Determine the [x, y] coordinate at the center of the cell enclosing the given text.  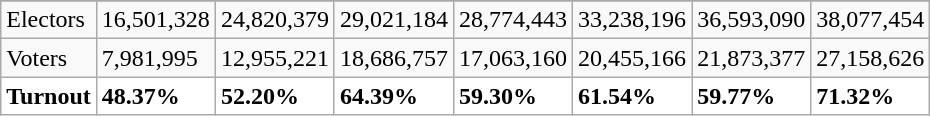
24,820,379 [274, 20]
71.32% [870, 96]
7,981,995 [156, 58]
Voters [49, 58]
18,686,757 [394, 58]
12,955,221 [274, 58]
20,455,166 [632, 58]
36,593,090 [752, 20]
16,501,328 [156, 20]
17,063,160 [512, 58]
38,077,454 [870, 20]
21,873,377 [752, 58]
52.20% [274, 96]
Electors [49, 20]
48.37% [156, 96]
29,021,184 [394, 20]
59.30% [512, 96]
33,238,196 [632, 20]
59.77% [752, 96]
Turnout [49, 96]
28,774,443 [512, 20]
27,158,626 [870, 58]
64.39% [394, 96]
61.54% [632, 96]
